Capture the cell that displays the provided text and extract its (x, y) central coordinate. 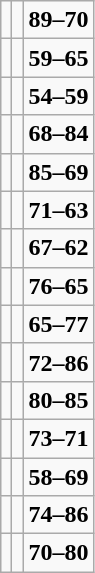
85–69 (58, 172)
59–65 (58, 58)
68–84 (58, 134)
89–70 (58, 20)
70–80 (58, 553)
71–63 (58, 210)
76–65 (58, 286)
80–85 (58, 400)
73–71 (58, 438)
72–86 (58, 362)
54–59 (58, 96)
58–69 (58, 477)
65–77 (58, 324)
74–86 (58, 515)
67–62 (58, 248)
